Search for the cell housing the specified text and yield its (x, y) center coordinate. 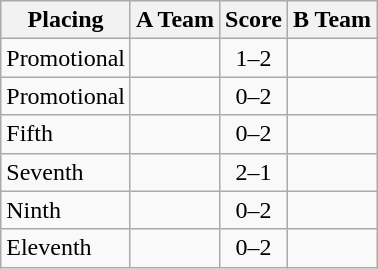
B Team (332, 20)
Score (254, 20)
Fifth (66, 134)
Placing (66, 20)
1–2 (254, 58)
2–1 (254, 172)
A Team (174, 20)
Seventh (66, 172)
Ninth (66, 210)
Eleventh (66, 248)
